Determine the [X, Y] coordinate at the center of the cell enclosing the given text.  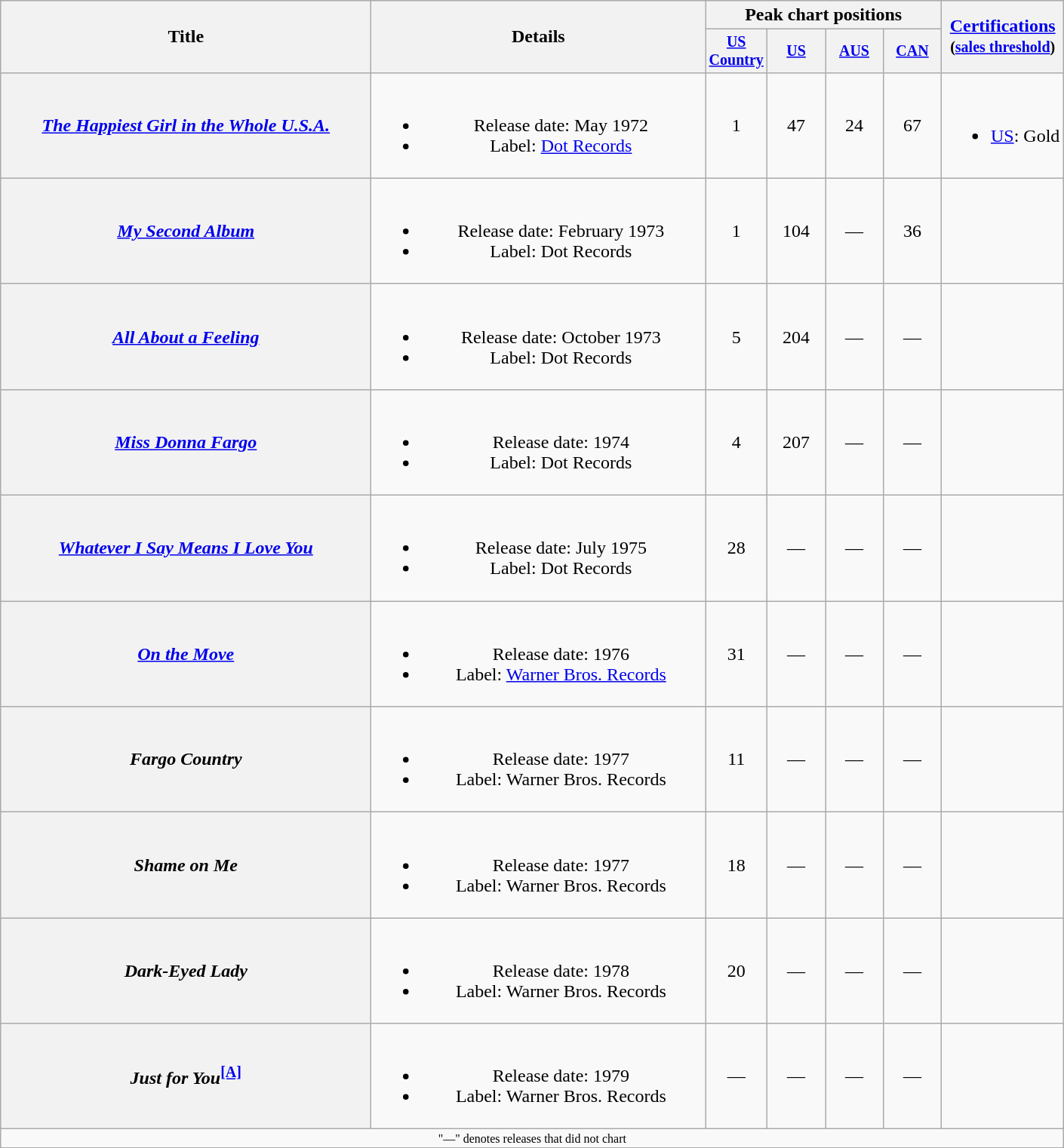
The Happiest Girl in the Whole U.S.A. [186, 125]
US Country [736, 51]
Release date: July 1975Label: Dot Records [539, 548]
Release date: February 1973Label: Dot Records [539, 231]
207 [797, 442]
All About a Feeling [186, 336]
Miss Donna Fargo [186, 442]
Release date: 1978Label: Warner Bros. Records [539, 971]
31 [736, 654]
Dark-Eyed Lady [186, 971]
18 [736, 865]
Title [186, 37]
4 [736, 442]
Shame on Me [186, 865]
24 [854, 125]
AUS [854, 51]
47 [797, 125]
My Second Album [186, 231]
204 [797, 336]
CAN [912, 51]
Details [539, 37]
11 [736, 760]
Release date: October 1973Label: Dot Records [539, 336]
Release date: May 1972Label: Dot Records [539, 125]
Certifications(sales threshold) [1002, 37]
On the Move [186, 654]
"—" denotes releases that did not chart [533, 1138]
67 [912, 125]
Whatever I Say Means I Love You [186, 548]
28 [736, 548]
US [797, 51]
36 [912, 231]
Fargo Country [186, 760]
5 [736, 336]
Release date: 1979Label: Warner Bros. Records [539, 1076]
104 [797, 231]
US: Gold [1002, 125]
Release date: 1974Label: Dot Records [539, 442]
20 [736, 971]
Release date: 1976Label: Warner Bros. Records [539, 654]
Peak chart positions [824, 15]
Just for You[A] [186, 1076]
